Locate the cell with the specified text and output its (X, Y) center coordinate. 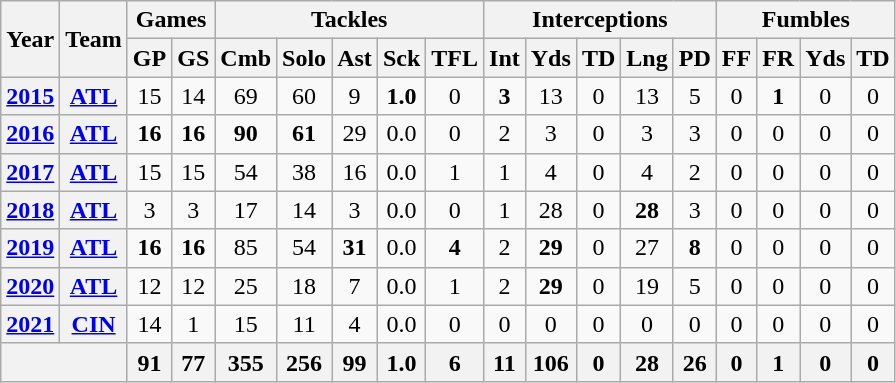
CIN (94, 324)
GP (149, 58)
Team (94, 39)
Sck (401, 58)
26 (694, 362)
6 (455, 362)
2015 (30, 96)
99 (355, 362)
85 (246, 248)
Games (170, 20)
355 (246, 362)
8 (694, 248)
2017 (30, 172)
2019 (30, 248)
31 (355, 248)
2021 (30, 324)
7 (355, 286)
90 (246, 134)
Int (505, 58)
Tackles (350, 20)
91 (149, 362)
Year (30, 39)
19 (647, 286)
17 (246, 210)
106 (550, 362)
256 (304, 362)
27 (647, 248)
38 (304, 172)
60 (304, 96)
25 (246, 286)
9 (355, 96)
Fumbles (806, 20)
FF (736, 58)
Cmb (246, 58)
77 (194, 362)
2020 (30, 286)
61 (304, 134)
18 (304, 286)
Interceptions (600, 20)
GS (194, 58)
TFL (455, 58)
2016 (30, 134)
Lng (647, 58)
PD (694, 58)
69 (246, 96)
FR (778, 58)
2018 (30, 210)
Solo (304, 58)
Ast (355, 58)
